Return [x, y] of the center of cell containing provided text 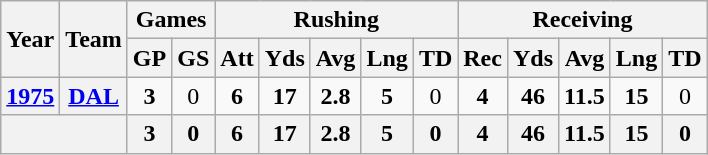
GP [149, 58]
1975 [30, 96]
DAL [94, 96]
Att [237, 58]
Rushing [336, 20]
Year [30, 39]
Team [94, 39]
Receiving [582, 20]
Games [170, 20]
GS [194, 58]
Rec [483, 58]
